Determine the (x, y) coordinate at the center of the cell enclosing the given text.  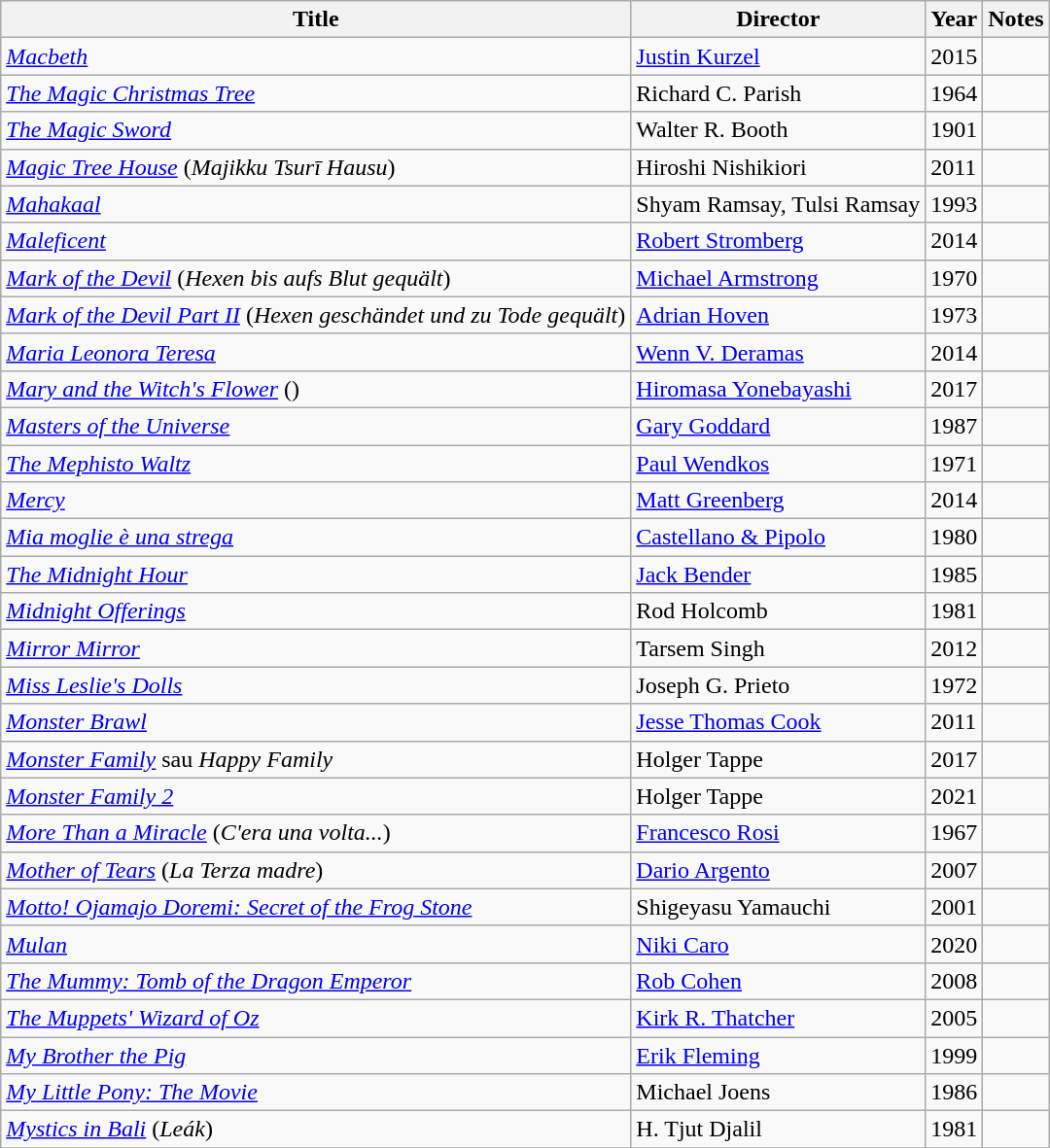
1980 (955, 538)
1973 (955, 315)
1901 (955, 130)
Dario Argento (778, 870)
Monster Family 2 (316, 796)
1993 (955, 204)
My Brother the Pig (316, 1055)
Mercy (316, 501)
The Magic Christmas Tree (316, 93)
H. Tjut Djalil (778, 1130)
Hiroshi Nishikiori (778, 167)
Hiromasa Yonebayashi (778, 389)
Mulan (316, 944)
Mark of the Devil (Hexen bis aufs Blut gequält) (316, 278)
1971 (955, 464)
Kirk R. Thatcher (778, 1018)
Title (316, 19)
The Magic Sword (316, 130)
Midnight Offerings (316, 611)
Walter R. Booth (778, 130)
1999 (955, 1055)
Jesse Thomas Cook (778, 722)
Justin Kurzel (778, 56)
Macbeth (316, 56)
Francesco Rosi (778, 833)
Notes (1016, 19)
More Than a Miracle (C'era una volta...) (316, 833)
Joseph G. Prieto (778, 685)
2020 (955, 944)
1964 (955, 93)
Wenn V. Deramas (778, 352)
1970 (955, 278)
1986 (955, 1093)
Paul Wendkos (778, 464)
Motto! Ojamajo Doremi: Secret of the Frog Stone (316, 907)
Rod Holcomb (778, 611)
The Mummy: Tomb of the Dragon Emperor (316, 981)
Shyam Ramsay, Tulsi Ramsay (778, 204)
Shigeyasu Yamauchi (778, 907)
Rob Cohen (778, 981)
Tarsem Singh (778, 648)
2012 (955, 648)
Erik Fleming (778, 1055)
Castellano & Pipolo (778, 538)
1967 (955, 833)
Michael Armstrong (778, 278)
Jack Bender (778, 574)
Mirror Mirror (316, 648)
Monster Family sau Happy Family (316, 759)
Maleficent (316, 241)
Mother of Tears (La Terza madre) (316, 870)
2005 (955, 1018)
1972 (955, 685)
Adrian Hoven (778, 315)
Niki Caro (778, 944)
Monster Brawl (316, 722)
Magic Tree House (Majikku Tsurī Hausu) (316, 167)
Robert Stromberg (778, 241)
Mystics in Bali (Leák) (316, 1130)
My Little Pony: The Movie (316, 1093)
2015 (955, 56)
Year (955, 19)
Masters of the Universe (316, 426)
Mary and the Witch's Flower () (316, 389)
1985 (955, 574)
2021 (955, 796)
Mark of the Devil Part II (Hexen geschändet und zu Tode gequält) (316, 315)
2008 (955, 981)
Matt Greenberg (778, 501)
Michael Joens (778, 1093)
Miss Leslie's Dolls (316, 685)
2001 (955, 907)
Mia moglie è una strega (316, 538)
The Midnight Hour (316, 574)
The Mephisto Waltz (316, 464)
2007 (955, 870)
Director (778, 19)
Gary Goddard (778, 426)
Maria Leonora Teresa (316, 352)
1987 (955, 426)
Mahakaal (316, 204)
Richard C. Parish (778, 93)
The Muppets' Wizard of Oz (316, 1018)
